Output the (x, y) coordinate of the center of the cell containing the given text.  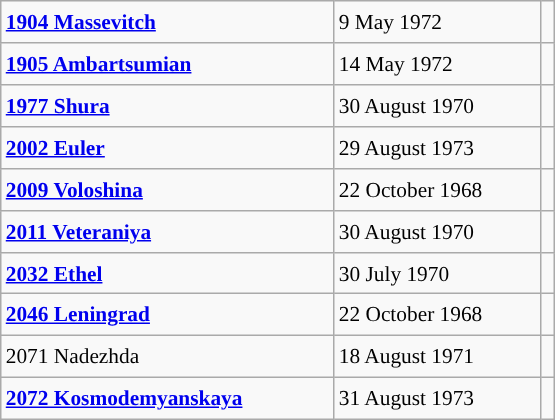
1977 Shura (168, 106)
2072 Kosmodemyanskaya (168, 399)
31 August 1973 (438, 399)
2032 Ethel (168, 273)
1905 Ambartsumian (168, 64)
9 May 1972 (438, 22)
2046 Leningrad (168, 315)
2009 Voloshina (168, 189)
14 May 1972 (438, 64)
2002 Euler (168, 148)
1904 Massevitch (168, 22)
2071 Nadezhda (168, 357)
29 August 1973 (438, 148)
2011 Veteraniya (168, 231)
18 August 1971 (438, 357)
30 July 1970 (438, 273)
